Return (X, Y) of the center of cell containing provided text 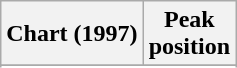
Peakposition (189, 34)
Chart (1997) (72, 34)
